Find where the given text appears and provide that cell's center as [X, Y] coordinate. 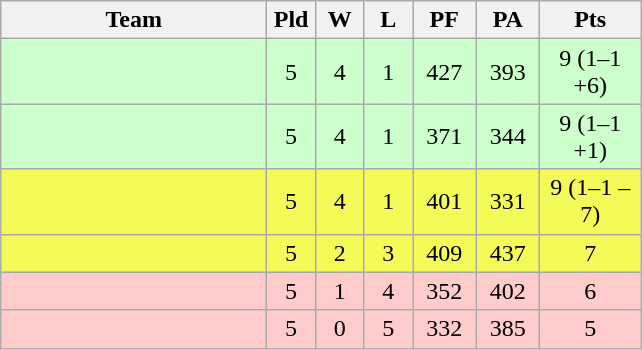
7 [590, 253]
Pld [292, 20]
PF [444, 20]
371 [444, 136]
9 (1–1 +1) [590, 136]
427 [444, 72]
331 [508, 202]
6 [590, 291]
402 [508, 291]
2 [340, 253]
437 [508, 253]
Team [134, 20]
W [340, 20]
PA [508, 20]
385 [508, 329]
Pts [590, 20]
9 (1–1 –7) [590, 202]
3 [388, 253]
0 [340, 329]
393 [508, 72]
9 (1–1 +6) [590, 72]
344 [508, 136]
332 [444, 329]
L [388, 20]
409 [444, 253]
352 [444, 291]
401 [444, 202]
